Detect which cell encompasses the target text, then output its (X, Y) center coordinate. 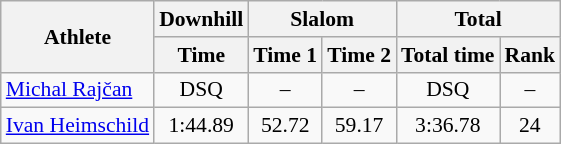
3:36.78 (448, 126)
Athlete (78, 36)
Time 1 (285, 55)
Time (201, 55)
Slalom (322, 19)
Total time (448, 55)
Rank (530, 55)
Michal Rajčan (78, 90)
Time 2 (359, 55)
Total (478, 19)
59.17 (359, 126)
24 (530, 126)
Ivan Heimschild (78, 126)
Downhill (201, 19)
52.72 (285, 126)
1:44.89 (201, 126)
